Search for the cell housing the specified text and yield its [X, Y] center coordinate. 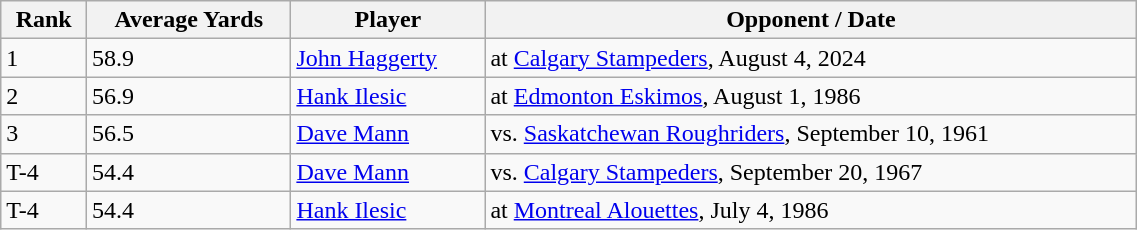
Player [388, 20]
56.9 [189, 96]
at Edmonton Eskimos, August 1, 1986 [811, 96]
56.5 [189, 134]
at Calgary Stampeders, August 4, 2024 [811, 58]
John Haggerty [388, 58]
vs. Saskatchewan Roughriders, September 10, 1961 [811, 134]
Average Yards [189, 20]
2 [44, 96]
at Montreal Alouettes, July 4, 1986 [811, 210]
Opponent / Date [811, 20]
3 [44, 134]
vs. Calgary Stampeders, September 20, 1967 [811, 172]
58.9 [189, 58]
1 [44, 58]
Rank [44, 20]
